Pinpoint the cell where the given text exists, returning its (x, y) midpoint coordinate. 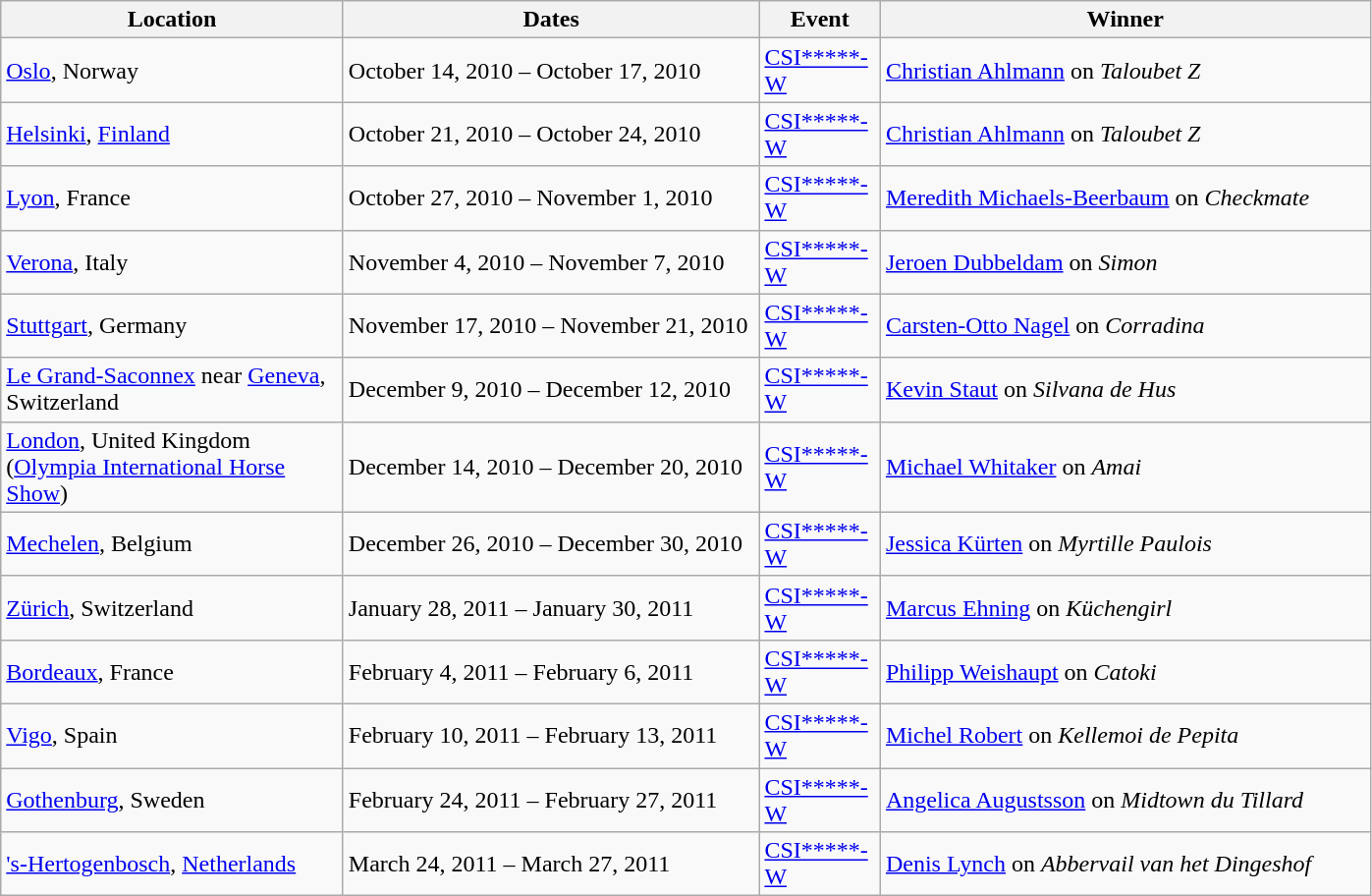
Mechelen, Belgium (173, 544)
Gothenburg, Sweden (173, 800)
Kevin Staut on Silvana de Hus (1125, 389)
Vigo, Spain (173, 735)
Philipp Weishaupt on Catoki (1125, 672)
's-Hertogenbosch, Netherlands (173, 865)
Marcus Ehning on Küchengirl (1125, 607)
November 4, 2010 – November 7, 2010 (551, 261)
Location (173, 20)
March 24, 2011 – March 27, 2011 (551, 865)
Jessica Kürten on Myrtille Paulois (1125, 544)
Stuttgart, Germany (173, 326)
Michael Whitaker on Amai (1125, 467)
October 27, 2010 – November 1, 2010 (551, 198)
Michel Robert on Kellemoi de Pepita (1125, 735)
February 24, 2011 – February 27, 2011 (551, 800)
Helsinki, Finland (173, 134)
Zürich, Switzerland (173, 607)
November 17, 2010 – November 21, 2010 (551, 326)
Event (820, 20)
Bordeaux, France (173, 672)
Lyon, France (173, 198)
February 10, 2011 – February 13, 2011 (551, 735)
Angelica Augustsson on Midtown du Tillard (1125, 800)
Winner (1125, 20)
Oslo, Norway (173, 71)
Dates (551, 20)
January 28, 2011 – January 30, 2011 (551, 607)
Verona, Italy (173, 261)
Jeroen Dubbeldam on Simon (1125, 261)
December 9, 2010 – December 12, 2010 (551, 389)
October 21, 2010 – October 24, 2010 (551, 134)
Carsten-Otto Nagel on Corradina (1125, 326)
Denis Lynch on Abbervail van het Dingeshof (1125, 865)
December 26, 2010 – December 30, 2010 (551, 544)
Le Grand-Saconnex near Geneva, Switzerland (173, 389)
Meredith Michaels-Beerbaum on Checkmate (1125, 198)
December 14, 2010 – December 20, 2010 (551, 467)
February 4, 2011 – February 6, 2011 (551, 672)
October 14, 2010 – October 17, 2010 (551, 71)
London, United Kingdom (Olympia International Horse Show) (173, 467)
